Output the (X, Y) coordinate of the center of the cell containing the given text.  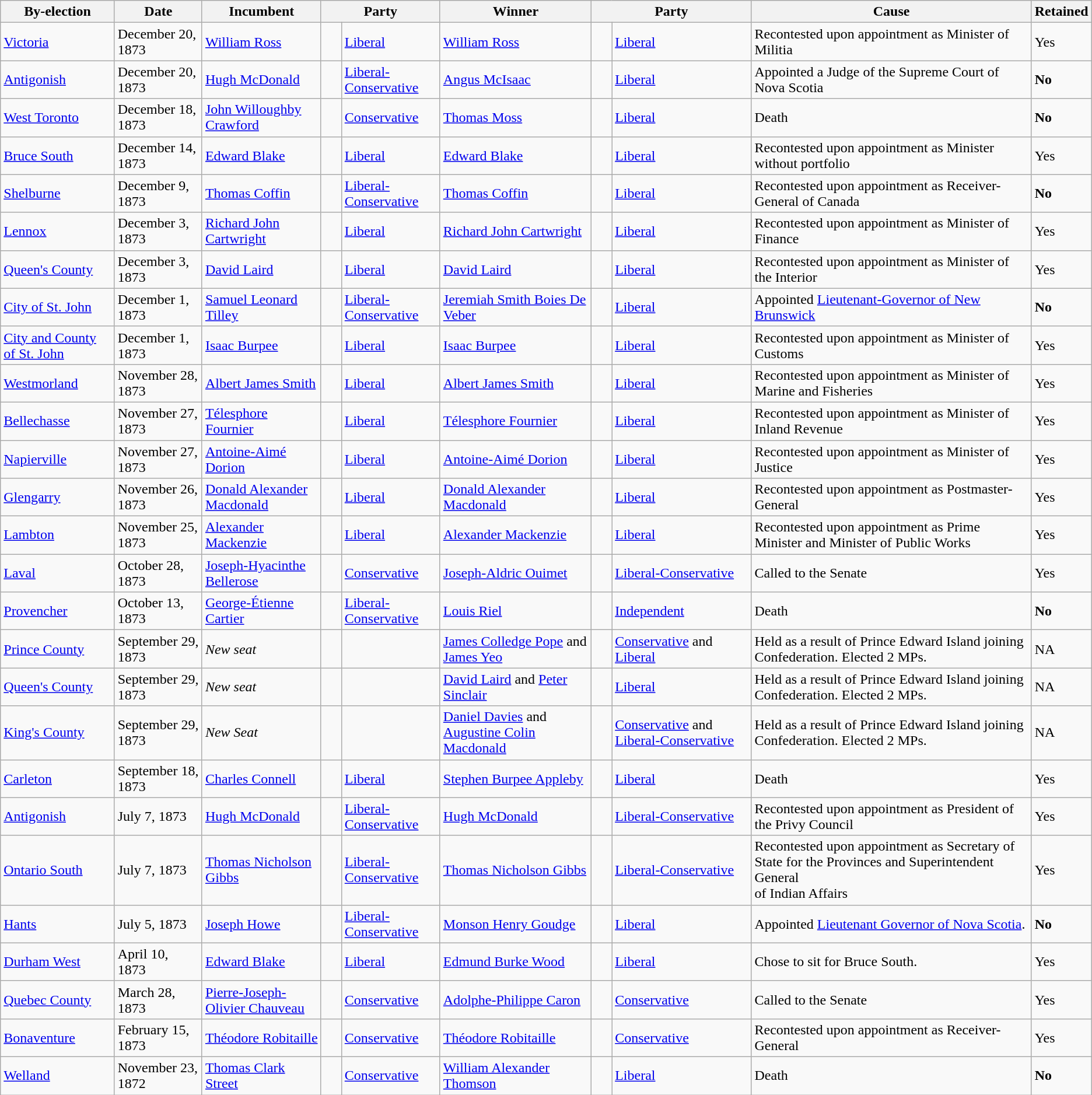
Date (158, 12)
Hants (57, 924)
Bellechasse (57, 421)
Westmorland (57, 383)
Recontested upon appointment as Minister of Finance (891, 231)
Recontested upon appointment as Receiver-General (891, 1037)
November 28, 1873 (158, 383)
December 9, 1873 (158, 194)
Thomas Moss (516, 118)
Appointed a Judge of the Supreme Court of Nova Scotia (891, 79)
Pierre-Joseph-Olivier Chauveau (261, 1000)
Angus McIsaac (516, 79)
Glengarry (57, 497)
Lambton (57, 536)
Recontested upon appointment as Minister of Justice (891, 459)
Bruce South (57, 155)
Louis Riel (516, 611)
Conservative and Liberal-Conservative (681, 733)
December 14, 1873 (158, 155)
Stephen Burpee Appleby (516, 778)
Joseph-Hyacinthe Bellerose (261, 573)
Prince County (57, 649)
Carleton (57, 778)
Recontested upon appointment as President of the Privy Council (891, 817)
Napierville (57, 459)
James Colledge Pope and James Yeo (516, 649)
David Laird and Peter Sinclair (516, 687)
Durham West (57, 961)
Winner (516, 12)
Appointed Lieutenant-Governor of New Brunswick (891, 307)
April 10, 1873 (158, 961)
By-election (57, 12)
Welland (57, 1076)
Joseph-Aldric Ouimet (516, 573)
Independent (681, 611)
Quebec County (57, 1000)
October 28, 1873 (158, 573)
Daniel Davies and Augustine Colin Macdonald (516, 733)
March 28, 1873 (158, 1000)
Adolphe-Philippe Caron (516, 1000)
King's County (57, 733)
Chose to sit for Bruce South. (891, 961)
Lennox (57, 231)
Retained (1062, 12)
Laval (57, 573)
Incumbent (261, 12)
July 5, 1873 (158, 924)
Samuel Leonard Tilley (261, 307)
Recontested upon appointment as Minister of Militia (891, 42)
November 26, 1873 (158, 497)
Recontested upon appointment as Secretary of State for the Provinces and Superintendent Generalof Indian Affairs (891, 870)
Cause (891, 12)
Recontested upon appointment as Minister of Customs (891, 345)
Bonaventure (57, 1037)
December 18, 1873 (158, 118)
George-Étienne Cartier (261, 611)
Appointed Lieutenant Governor of Nova Scotia. (891, 924)
November 25, 1873 (158, 536)
Charles Connell (261, 778)
Recontested upon appointment as Minister of Marine and Fisheries (891, 383)
Recontested upon appointment as Prime Minister and Minister of Public Works (891, 536)
Recontested upon appointment as Postmaster-General (891, 497)
Monson Henry Goudge (516, 924)
Recontested upon appointment as Minister of the Interior (891, 270)
Recontested upon appointment as Receiver-General of Canada (891, 194)
September 18, 1873 (158, 778)
Jeremiah Smith Boies De Veber (516, 307)
November 23, 1872 (158, 1076)
Joseph Howe (261, 924)
Shelburne (57, 194)
Ontario South (57, 870)
Edmund Burke Wood (516, 961)
February 15, 1873 (158, 1037)
John Willoughby Crawford (261, 118)
City of St. John (57, 307)
Thomas Clark Street (261, 1076)
William Alexander Thomson (516, 1076)
Victoria (57, 42)
City and County of St. John (57, 345)
Recontested upon appointment as Minister of Inland Revenue (891, 421)
Provencher (57, 611)
Recontested upon appointment as Minister without portfolio (891, 155)
October 13, 1873 (158, 611)
New Seat (261, 733)
Conservative and Liberal (681, 649)
West Toronto (57, 118)
